Locate the cell with the specified text and output its (X, Y) center coordinate. 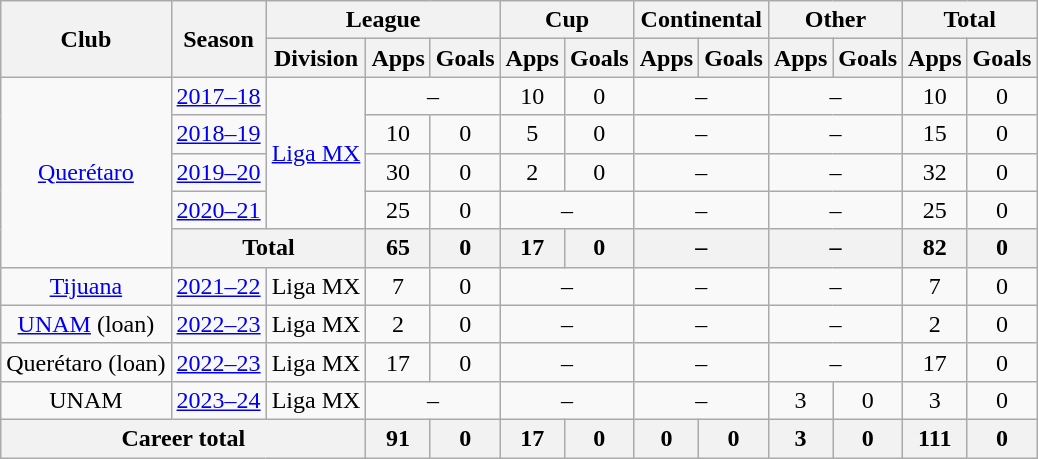
Other (835, 20)
League (383, 20)
2020–21 (218, 210)
30 (398, 172)
UNAM (loan) (86, 324)
Tijuana (86, 286)
15 (935, 134)
Season (218, 39)
Club (86, 39)
Querétaro (86, 172)
2019–20 (218, 172)
65 (398, 248)
2017–18 (218, 96)
91 (398, 438)
111 (935, 438)
Querétaro (loan) (86, 362)
Continental (701, 20)
Career total (184, 438)
2023–24 (218, 400)
Cup (567, 20)
82 (935, 248)
2018–19 (218, 134)
Division (316, 58)
2021–22 (218, 286)
32 (935, 172)
5 (532, 134)
UNAM (86, 400)
